Extract the [X, Y] coordinate from the center of the cell holding the provided text.  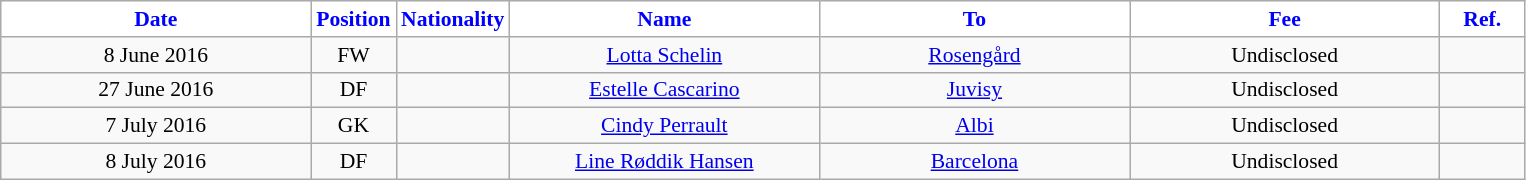
Cindy Perrault [664, 126]
Albi [974, 126]
To [974, 19]
8 July 2016 [156, 162]
8 June 2016 [156, 55]
Position [354, 19]
Fee [1285, 19]
Date [156, 19]
27 June 2016 [156, 90]
Juvisy [974, 90]
FW [354, 55]
Nationality [452, 19]
Name [664, 19]
Estelle Cascarino [664, 90]
Barcelona [974, 162]
7 July 2016 [156, 126]
Lotta Schelin [664, 55]
GK [354, 126]
Rosengård [974, 55]
Ref. [1482, 19]
Line Røddik Hansen [664, 162]
